Determine the [x, y] coordinate at the center of the cell enclosing the given text.  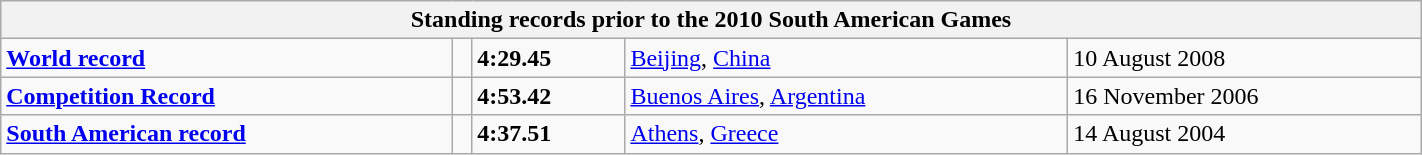
Competition Record [226, 96]
Beijing, China [846, 58]
Athens, Greece [846, 134]
4:29.45 [548, 58]
World record [226, 58]
South American record [226, 134]
4:53.42 [548, 96]
10 August 2008 [1245, 58]
16 November 2006 [1245, 96]
Standing records prior to the 2010 South American Games [711, 20]
Buenos Aires, Argentina [846, 96]
4:37.51 [548, 134]
14 August 2004 [1245, 134]
